From the cell containing the given text, extract its center point as [x, y] coordinate. 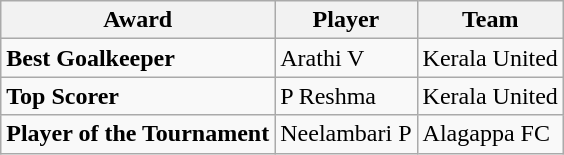
Team [490, 20]
Award [138, 20]
Best Goalkeeper [138, 58]
Neelambari P [346, 134]
Top Scorer [138, 96]
Alagappa FC [490, 134]
Arathi V [346, 58]
P Reshma [346, 96]
Player of the Tournament [138, 134]
Player [346, 20]
